Detect which cell encompasses the target text, then output its [X, Y] center coordinate. 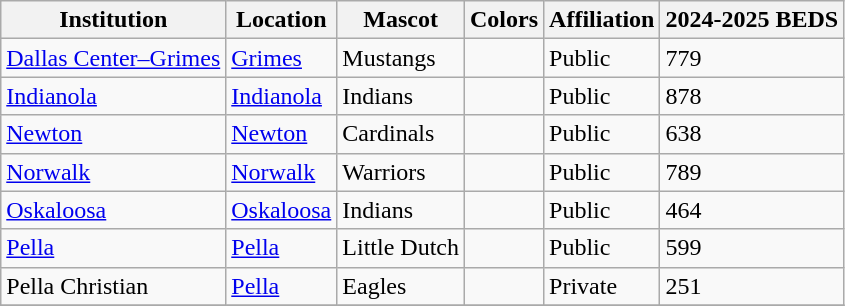
251 [752, 286]
Little Dutch [401, 248]
Institution [114, 20]
599 [752, 248]
Dallas Center–Grimes [114, 58]
Mascot [401, 20]
789 [752, 172]
Location [282, 20]
Private [602, 286]
638 [752, 134]
Cardinals [401, 134]
464 [752, 210]
878 [752, 96]
2024-2025 BEDS [752, 20]
Warriors [401, 172]
Pella Christian [114, 286]
Mustangs [401, 58]
Colors [504, 20]
779 [752, 58]
Affiliation [602, 20]
Grimes [282, 58]
Eagles [401, 286]
